Find where the given text appears and provide that cell's center as (x, y) coordinate. 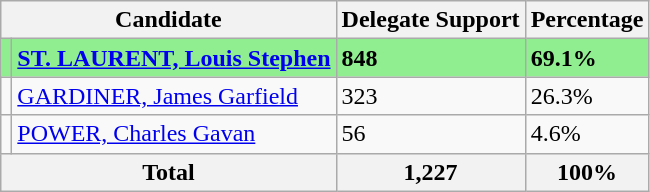
4.6% (587, 134)
POWER, Charles Gavan (174, 134)
Delegate Support (430, 20)
Total (168, 172)
848 (430, 58)
56 (430, 134)
1,227 (430, 172)
Candidate (168, 20)
Percentage (587, 20)
69.1% (587, 58)
26.3% (587, 96)
100% (587, 172)
323 (430, 96)
GARDINER, James Garfield (174, 96)
ST. LAURENT, Louis Stephen (174, 58)
